Capture the cell that displays the provided text and extract its (x, y) central coordinate. 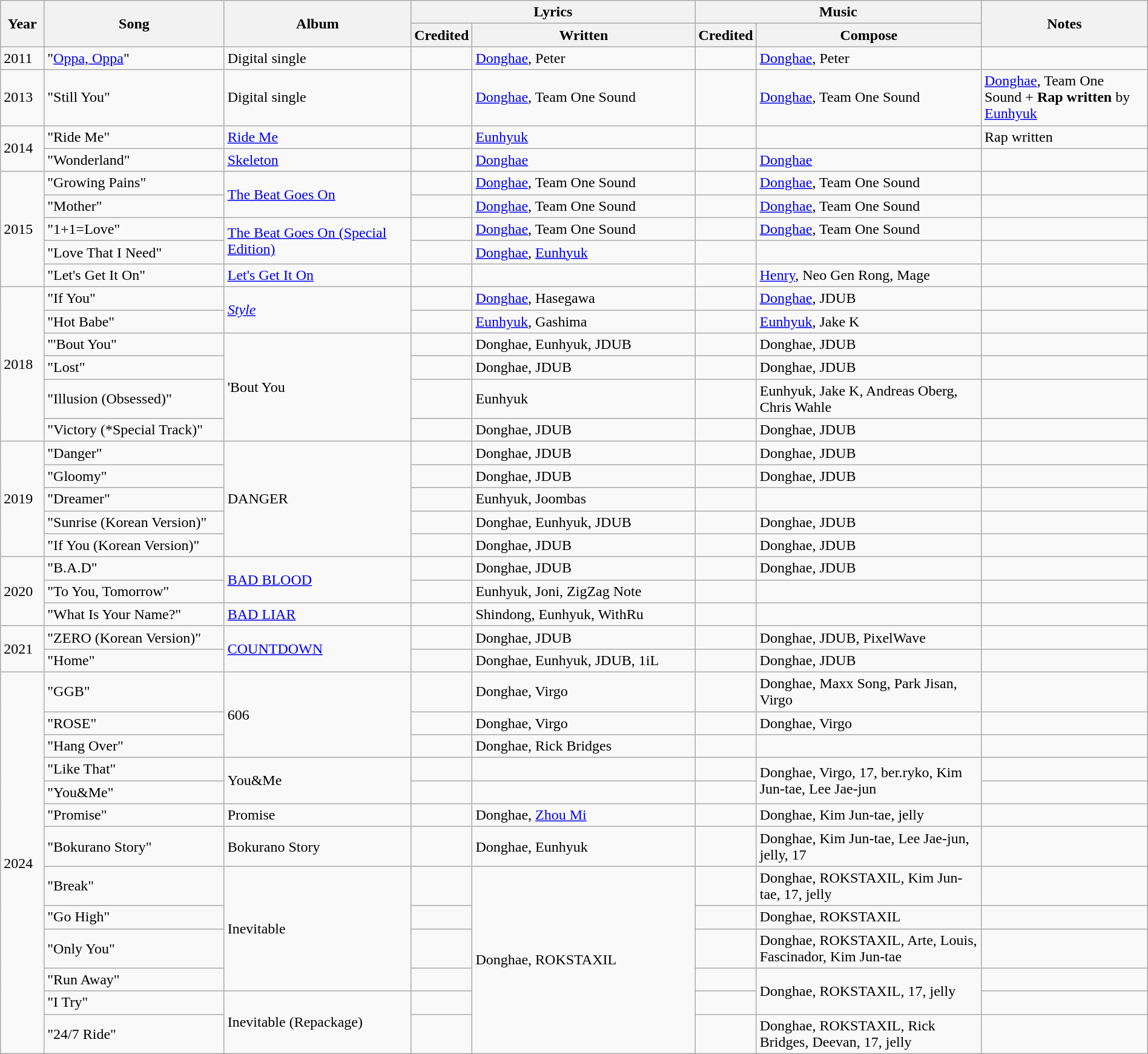
2011 (22, 58)
"Hot Babe" (134, 322)
2020 (22, 591)
Inevitable (Repackage) (317, 1023)
"Promise" (134, 815)
Donghae, ROKSTAXIL, 17, jelly (868, 991)
2013 (22, 98)
Eunhyuk, Jake K, Andreas Oberg, Chris Wahle (868, 399)
"Only You" (134, 949)
Music (838, 12)
Donghae, Eunhyuk, JDUB, 1iL (584, 660)
Bokurano Story (317, 847)
"You&Me" (134, 792)
"Bokurano Story" (134, 847)
"Hang Over" (134, 746)
Donghae, Maxx Song, Park Jisan, Virgo (868, 692)
Rap written (1064, 137)
"Run Away" (134, 979)
"Break" (134, 886)
"Gloomy" (134, 476)
"Wonderland" (134, 160)
Eunhyuk, Joombas (584, 499)
Compose (868, 35)
Eunhyuk, Joni, ZigZag Note (584, 591)
Notes (1064, 24)
"1+1=Love" (134, 229)
"Growing Pains" (134, 183)
Donghae, Rick Bridges (584, 746)
2018 (22, 363)
Album (317, 24)
Year (22, 24)
"Let's Get It On" (134, 275)
Shindong, Eunhyuk, WithRu (584, 614)
Style (317, 310)
"If You" (134, 298)
"Like That" (134, 769)
Eunhyuk, Gashima (584, 322)
2024 (22, 863)
"Lost" (134, 368)
2019 (22, 499)
You&Me (317, 781)
COUNTDOWN (317, 649)
"ROSE" (134, 723)
Promise (317, 815)
"Ride Me" (134, 137)
"Dreamer" (134, 499)
Henry, Neo Gen Rong, Mage (868, 275)
"Love That I Need" (134, 252)
"What Is Your Name?" (134, 614)
BAD LIAR (317, 614)
Written (584, 35)
"24/7 Ride" (134, 1033)
Lyrics (553, 12)
Donghae, Hasegawa (584, 298)
Donghae, Kim Jun-tae, jelly (868, 815)
2021 (22, 649)
DANGER (317, 499)
'Bout You (317, 388)
"GGB" (134, 692)
Let's Get It On (317, 275)
"Mother" (134, 206)
Inevitable (317, 929)
Eunhyuk, Jake K (868, 322)
"Danger" (134, 453)
Donghae, ROKSTAXIL, Kim Jun-tae, 17, jelly (868, 886)
The Beat Goes On (Special Edition) (317, 240)
"Oppa, Oppa" (134, 58)
Donghae, Team One Sound + Rap written by Eunhyuk (1064, 98)
2014 (22, 148)
"Home" (134, 660)
"If You (Korean Version)" (134, 545)
"I Try" (134, 1003)
Donghae, ROKSTAXIL, Rick Bridges, Deevan, 17, jelly (868, 1033)
"'Bout You" (134, 345)
Donghae, ROKSTAXIL, Arte, Louis, Fascinador, Kim Jun-tae (868, 949)
2015 (22, 229)
"B.A.D" (134, 568)
Donghae, Kim Jun-tae, Lee Jae-jun, jelly, 17 (868, 847)
BAD BLOOD (317, 580)
Donghae, JDUB, PixelWave (868, 637)
Ride Me (317, 137)
"ZERO (Korean Version)" (134, 637)
"Victory (*Special Track)" (134, 430)
"Still You" (134, 98)
Donghae, Virgo, 17, ber.ryko, Kim Jun-tae, Lee Jae-jun (868, 781)
"To You, Tomorrow" (134, 591)
"Go High" (134, 917)
"Sunrise (Korean Version)" (134, 522)
"Illusion (Obsessed)" (134, 399)
606 (317, 715)
The Beat Goes On (317, 194)
Song (134, 24)
Donghae, Zhou Mi (584, 815)
Skeleton (317, 160)
